Return (X, Y) of the center of cell containing provided text 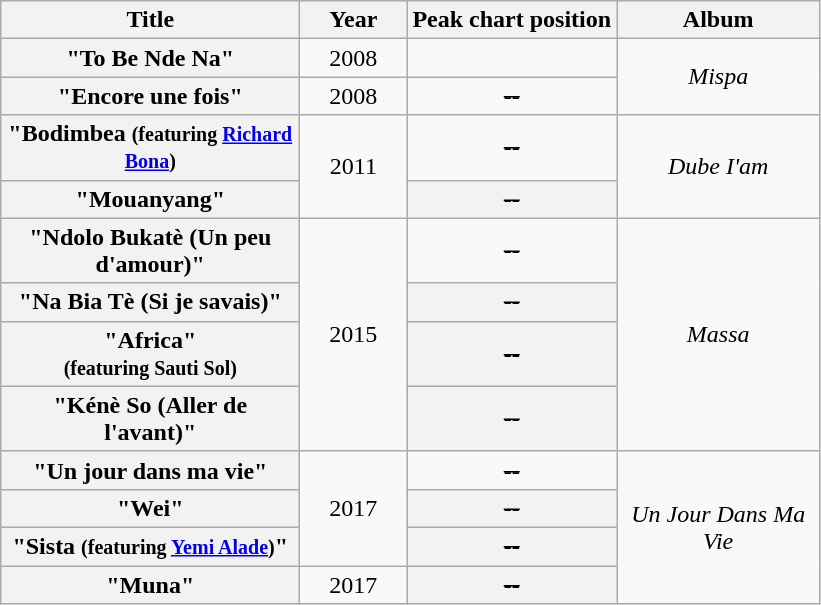
"Kénè So (Aller de l'avant)" (150, 418)
"Na Bia Tè (Si je savais)" (150, 302)
Massa (718, 334)
"Africa"(featuring Sauti Sol) (150, 354)
"Ndolo Bukatè (Un peu d'amour)" (150, 250)
2011 (354, 166)
"Bodimbea (featuring Richard Bona) (150, 148)
Year (354, 20)
"Un jour dans ma vie" (150, 470)
Album (718, 20)
Title (150, 20)
Dube I'am (718, 166)
"To Be Nde Na" (150, 58)
"Sista (featuring Yemi Alade)" (150, 546)
"Encore une fois" (150, 96)
"Muna" (150, 585)
2015 (354, 334)
Peak chart position (512, 20)
"Mouanyang" (150, 199)
"Wei" (150, 508)
Un Jour Dans Ma Vie (718, 527)
Mispa (718, 77)
